Detect which cell encompasses the target text, then output its [X, Y] center coordinate. 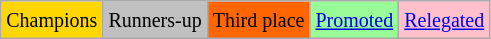
Promoted [354, 20]
Champions [52, 20]
Third place [258, 20]
Runners-up [155, 20]
Relegated [444, 20]
